Provide the (x, y) coordinate of the cell's center where the given text is located.  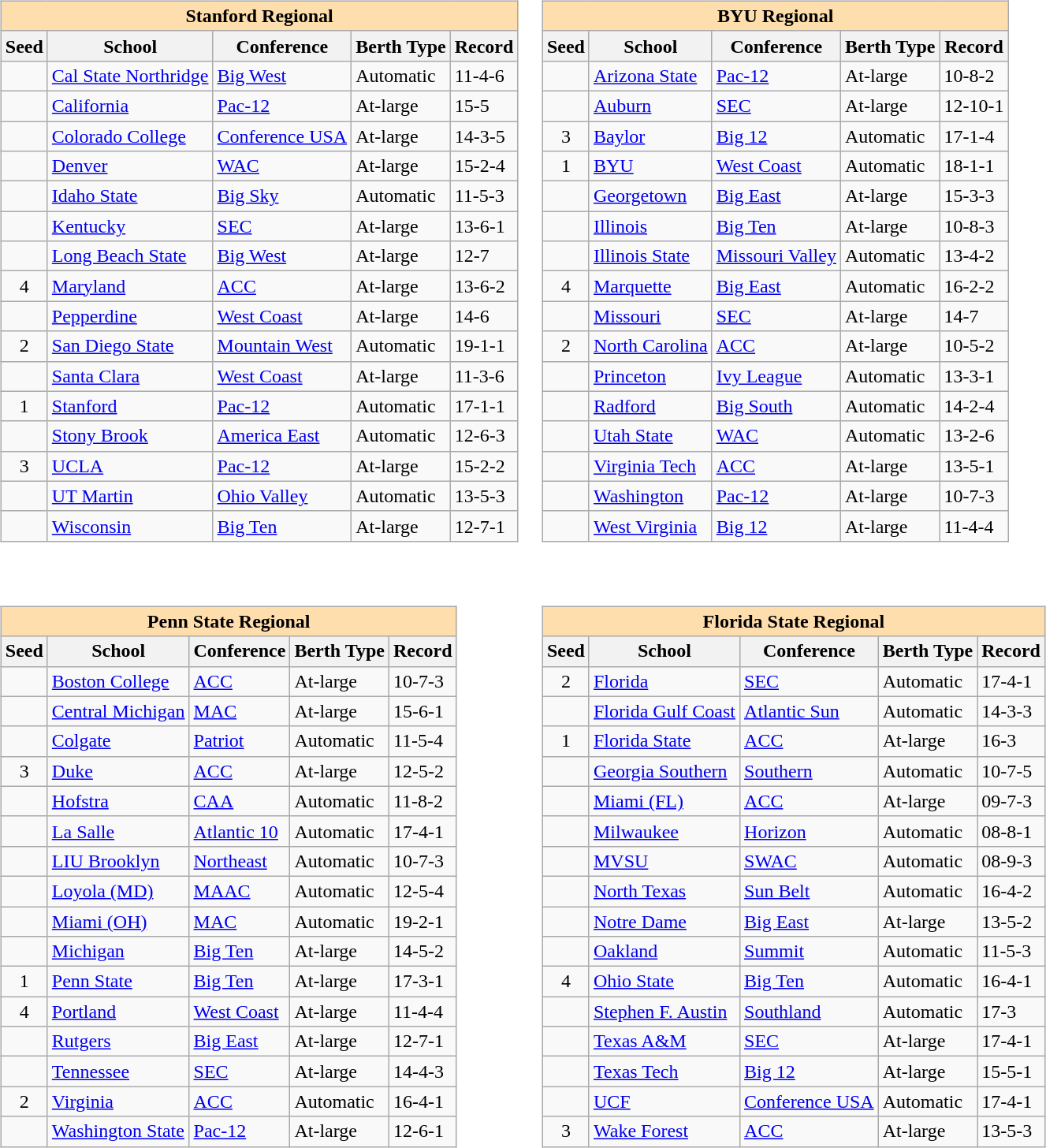
Illinois (650, 226)
Long Beach State (130, 256)
Missouri Valley (776, 256)
15-5-1 (1011, 1072)
Michigan (118, 952)
Miami (OH) (118, 922)
Summit (810, 952)
California (130, 106)
Stanford Regional (259, 16)
Georgia Southern (664, 771)
Washington State (118, 1131)
North Texas (664, 891)
14-3-3 (1011, 711)
Santa Clara (130, 376)
Baylor (650, 136)
LIU Brooklyn (118, 861)
Penn State Regional (229, 621)
Big South (776, 406)
19-1-1 (484, 346)
19-2-1 (422, 922)
11-8-2 (422, 801)
10-8-3 (974, 226)
Wake Forest (664, 1131)
Cal State Northridge (130, 76)
14-4-3 (422, 1072)
Northeast (240, 861)
Southern (810, 771)
Tennessee (118, 1072)
Arizona State (650, 76)
Denver (130, 166)
America East (282, 436)
Boston College (118, 681)
12-6-1 (422, 1131)
11-5-4 (422, 741)
Loyola (MD) (118, 891)
SWAC (810, 861)
13-3-1 (974, 376)
Stephen F. Austin (664, 1012)
11-4-6 (484, 76)
BYU (650, 166)
10-7-5 (1011, 771)
Duke (118, 771)
La Salle (118, 831)
Notre Dame (664, 922)
14-3-5 (484, 136)
Oakland (664, 952)
Ohio Valley (282, 496)
Idaho State (130, 196)
Stony Brook (130, 436)
14-2-4 (974, 406)
16-2-2 (974, 286)
Horizon (810, 831)
Radford (650, 406)
Missouri (650, 316)
Illinois State (650, 256)
Auburn (650, 106)
Florida Gulf Coast (664, 711)
15-6-1 (422, 711)
17-1-4 (974, 136)
Texas Tech (664, 1072)
13-5-2 (1011, 922)
West Virginia (650, 526)
Hofstra (118, 801)
Ohio State (664, 982)
12-5-4 (422, 891)
Atlantic Sun (810, 711)
15-5 (484, 106)
15-2-2 (484, 466)
15-3-3 (974, 196)
Miami (FL) (664, 801)
Stanford (130, 406)
Maryland (130, 286)
Princeton (650, 376)
UCF (664, 1101)
Wisconsin (130, 526)
13-2-6 (974, 436)
Texas A&M (664, 1042)
BYU Regional (776, 16)
14-7 (974, 316)
Southland (810, 1012)
UT Martin (130, 496)
17-3 (1011, 1012)
Milwaukee (664, 831)
17-3-1 (422, 982)
San Diego State (130, 346)
Virginia (118, 1101)
11-3-6 (484, 376)
Kentucky (130, 226)
Sun Belt (810, 891)
Penn State (118, 982)
Florida (664, 681)
17-1-1 (484, 406)
13-5-1 (974, 466)
10-8-2 (974, 76)
14-5-2 (422, 952)
Pepperdine (130, 316)
Florida State Regional (793, 621)
13-6-1 (484, 226)
09-7-3 (1011, 801)
16-4-2 (1011, 891)
Portland (118, 1012)
15-2-4 (484, 166)
12-5-2 (422, 771)
CAA (240, 801)
Washington (650, 496)
Colgate (118, 741)
08-8-1 (1011, 831)
13-4-2 (974, 256)
Georgetown (650, 196)
UCLA (130, 466)
Central Michigan (118, 711)
14-6 (484, 316)
13-6-2 (484, 286)
MVSU (664, 861)
18-1-1 (974, 166)
12-6-3 (484, 436)
Rutgers (118, 1042)
MAAC (240, 891)
Colorado College (130, 136)
Florida State (664, 741)
12-7 (484, 256)
12-10-1 (974, 106)
Atlantic 10 (240, 831)
16-3 (1011, 741)
Virginia Tech (650, 466)
10-5-2 (974, 346)
Mountain West (282, 346)
Ivy League (776, 376)
Utah State (650, 436)
North Carolina (650, 346)
Patriot (240, 741)
Marquette (650, 286)
08-9-3 (1011, 861)
Big Sky (282, 196)
